Return (X, Y) of the center of cell containing provided text 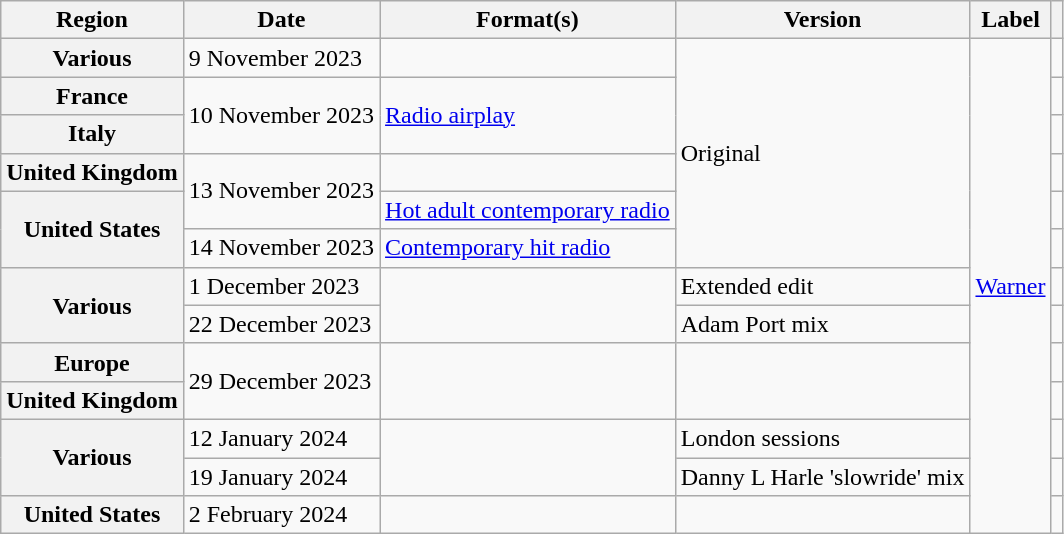
2 February 2024 (281, 515)
19 January 2024 (281, 477)
13 November 2023 (281, 191)
10 November 2023 (281, 115)
Hot adult contemporary radio (528, 210)
12 January 2024 (281, 438)
22 December 2023 (281, 324)
14 November 2023 (281, 248)
29 December 2023 (281, 381)
Radio airplay (528, 115)
Warner (1010, 286)
Europe (92, 362)
Version (822, 20)
Format(s) (528, 20)
1 December 2023 (281, 286)
Contemporary hit radio (528, 248)
Extended edit (822, 286)
London sessions (822, 438)
Region (92, 20)
Label (1010, 20)
Date (281, 20)
France (92, 96)
Adam Port mix (822, 324)
Danny L Harle 'slowride' mix (822, 477)
Italy (92, 134)
9 November 2023 (281, 58)
Original (822, 153)
